Capture the cell that displays the provided text and extract its (X, Y) central coordinate. 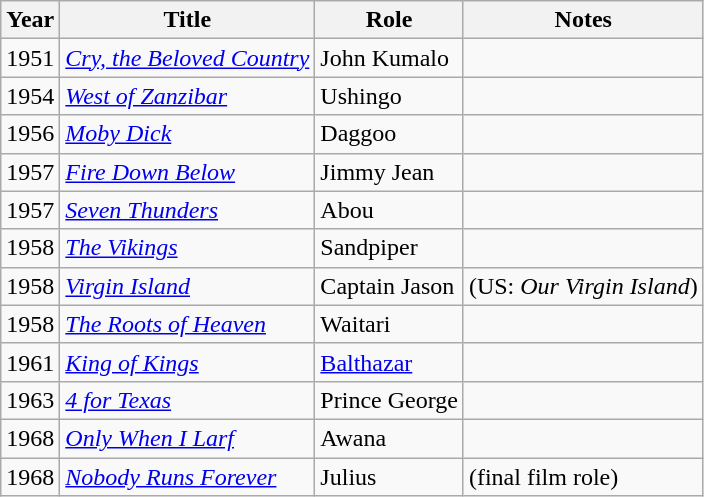
West of Zanzibar (188, 96)
4 for Texas (188, 400)
Seven Thunders (188, 210)
Year (30, 20)
Abou (390, 210)
Nobody Runs Forever (188, 477)
(US: Our Virgin Island) (583, 286)
Daggoo (390, 134)
King of Kings (188, 362)
Title (188, 20)
Virgin Island (188, 286)
Only When I Larf (188, 438)
The Vikings (188, 248)
Prince George (390, 400)
Fire Down Below (188, 172)
Cry, the Beloved Country (188, 58)
Balthazar (390, 362)
Ushingo (390, 96)
Notes (583, 20)
Role (390, 20)
1956 (30, 134)
Sandpiper (390, 248)
John Kumalo (390, 58)
1954 (30, 96)
Waitari (390, 324)
1961 (30, 362)
Captain Jason (390, 286)
The Roots of Heaven (188, 324)
1951 (30, 58)
Jimmy Jean (390, 172)
Awana (390, 438)
Julius (390, 477)
Moby Dick (188, 134)
1963 (30, 400)
(final film role) (583, 477)
